Return the (x, y) coordinate for the center point of the cell that contains the specified text.  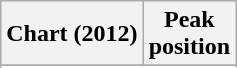
Peakposition (189, 34)
Chart (2012) (72, 34)
